Return the [X, Y] coordinate for the center point of the cell that contains the specified text.  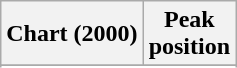
Chart (2000) [72, 34]
Peakposition [189, 34]
